Return the (x, y) coordinate for the center point of the cell that contains the specified text.  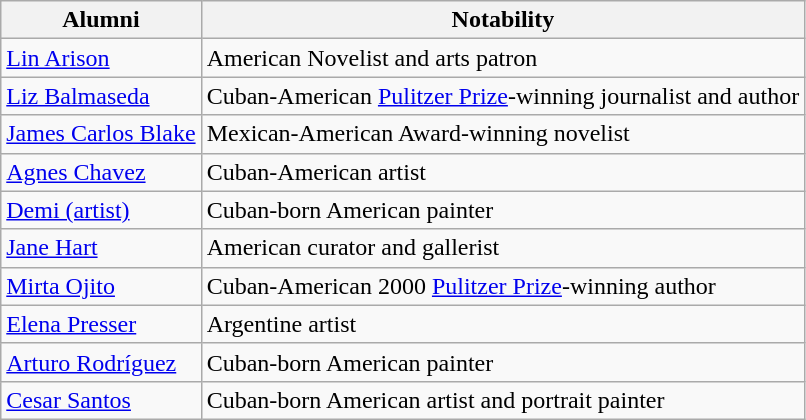
Cesar Santos (101, 400)
Cuban-American artist (503, 172)
Mexican-American Award-winning novelist (503, 134)
Jane Hart (101, 248)
Alumni (101, 20)
Demi (artist) (101, 210)
James Carlos Blake (101, 134)
Argentine artist (503, 324)
Lin Arison (101, 58)
American curator and gallerist (503, 248)
Cuban-American 2000 Pulitzer Prize-winning author (503, 286)
Notability (503, 20)
Elena Presser (101, 324)
Liz Balmaseda (101, 96)
Cuban-American Pulitzer Prize-winning journalist and author (503, 96)
Mirta Ojito (101, 286)
Arturo Rodríguez (101, 362)
American Novelist and arts patron (503, 58)
Cuban-born American artist and portrait painter (503, 400)
Agnes Chavez (101, 172)
